Detect which cell encompasses the target text, then output its [X, Y] center coordinate. 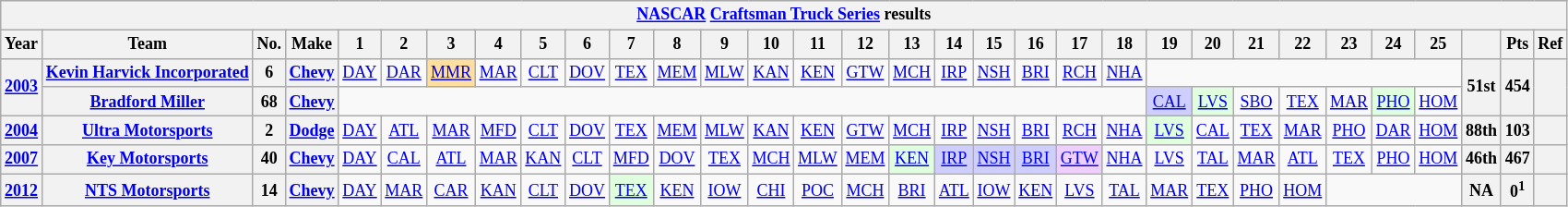
467 [1517, 159]
Kevin Harvick Incorporated [148, 72]
13 [912, 44]
Team [148, 44]
Bradford Miller [148, 102]
4 [498, 44]
Make [312, 44]
Year [22, 44]
Pts [1517, 44]
454 [1517, 87]
2003 [22, 87]
88th [1481, 129]
Dodge [312, 129]
17 [1080, 44]
CAR [452, 190]
Ref [1550, 44]
MMR [452, 72]
24 [1393, 44]
POC [817, 190]
46th [1481, 159]
NA [1481, 190]
Ultra Motorsports [148, 129]
23 [1349, 44]
8 [677, 44]
NASCAR Craftsman Truck Series results [784, 15]
21 [1256, 44]
9 [725, 44]
2007 [22, 159]
20 [1214, 44]
15 [994, 44]
7 [631, 44]
40 [269, 159]
10 [771, 44]
22 [1302, 44]
103 [1517, 129]
Key Motorsports [148, 159]
3 [452, 44]
NTS Motorsports [148, 190]
SBO [1256, 102]
1 [360, 44]
68 [269, 102]
01 [1517, 190]
18 [1124, 44]
51st [1481, 87]
11 [817, 44]
5 [543, 44]
16 [1036, 44]
2012 [22, 190]
CHI [771, 190]
2004 [22, 129]
12 [865, 44]
No. [269, 44]
19 [1170, 44]
25 [1439, 44]
